Extract the [X, Y] coordinate from the center of the cell holding the provided text.  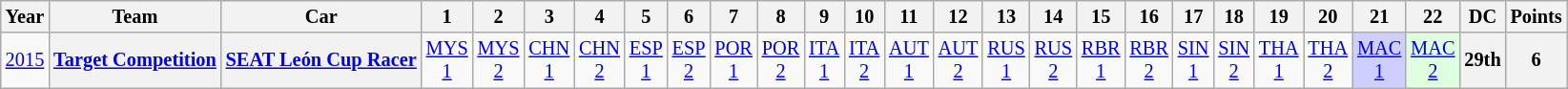
AUT2 [959, 60]
7 [732, 16]
THA2 [1329, 60]
ITA2 [864, 60]
MAC1 [1379, 60]
Car [321, 16]
THA1 [1279, 60]
14 [1053, 16]
4 [599, 16]
1 [447, 16]
CHN2 [599, 60]
MYS1 [447, 60]
10 [864, 16]
DC [1482, 16]
8 [780, 16]
11 [909, 16]
ESP2 [689, 60]
21 [1379, 16]
29th [1482, 60]
CHN1 [549, 60]
20 [1329, 16]
2 [499, 16]
SIN1 [1194, 60]
AUT1 [909, 60]
Points [1537, 16]
RUS1 [1005, 60]
17 [1194, 16]
MAC2 [1433, 60]
16 [1148, 16]
9 [824, 16]
15 [1101, 16]
22 [1433, 16]
ITA1 [824, 60]
POR2 [780, 60]
18 [1234, 16]
Team [135, 16]
SIN2 [1234, 60]
Target Competition [135, 60]
POR1 [732, 60]
3 [549, 16]
19 [1279, 16]
MYS2 [499, 60]
Year [25, 16]
ESP1 [647, 60]
12 [959, 16]
2015 [25, 60]
RBR2 [1148, 60]
5 [647, 16]
13 [1005, 16]
RUS2 [1053, 60]
RBR1 [1101, 60]
SEAT León Cup Racer [321, 60]
